Return the (X, Y) coordinate for the center point of the cell that contains the specified text.  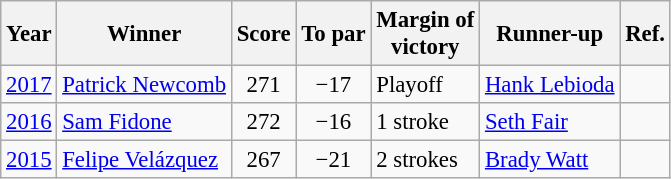
Seth Fair (550, 122)
Margin ofvictory (426, 34)
272 (264, 122)
2015 (29, 160)
Patrick Newcomb (144, 85)
Brady Watt (550, 160)
Playoff (426, 85)
Sam Fidone (144, 122)
2 strokes (426, 160)
Hank Lebioda (550, 85)
267 (264, 160)
Winner (144, 34)
2017 (29, 85)
Felipe Velázquez (144, 160)
−17 (334, 85)
271 (264, 85)
1 stroke (426, 122)
Year (29, 34)
Runner-up (550, 34)
To par (334, 34)
Score (264, 34)
Ref. (645, 34)
−21 (334, 160)
−16 (334, 122)
2016 (29, 122)
